Capture the cell that displays the provided text and extract its [x, y] central coordinate. 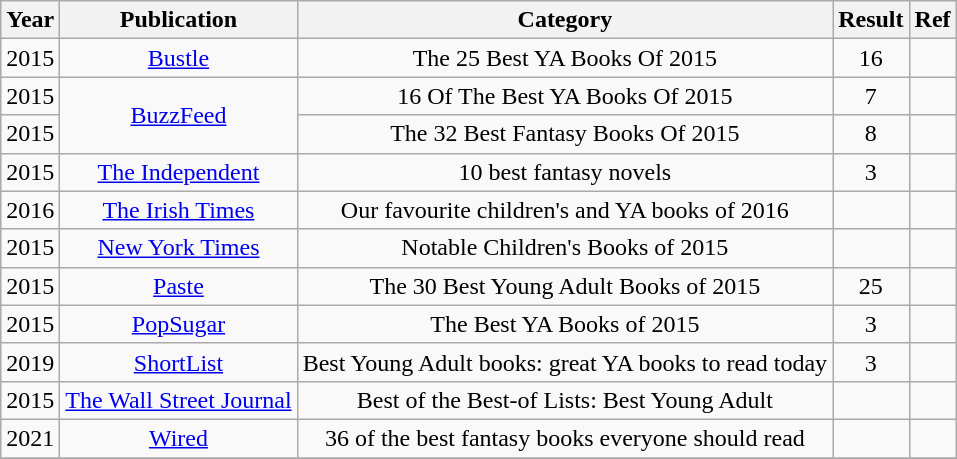
2019 [30, 362]
The Best YA Books of 2015 [565, 324]
Bustle [178, 58]
The 25 Best YA Books Of 2015 [565, 58]
The Independent [178, 172]
Best of the Best-of Lists: Best Young Adult [565, 400]
Ref [932, 20]
2016 [30, 210]
2021 [30, 438]
Notable Children's Books of 2015 [565, 248]
The Irish Times [178, 210]
16 [871, 58]
16 Of The Best YA Books Of 2015 [565, 96]
Year [30, 20]
The Wall Street Journal [178, 400]
PopSugar [178, 324]
Our favourite children's and YA books of 2016 [565, 210]
Category [565, 20]
25 [871, 286]
Wired [178, 438]
Result [871, 20]
New York Times [178, 248]
ShortList [178, 362]
8 [871, 134]
Publication [178, 20]
The 32 Best Fantasy Books Of 2015 [565, 134]
Best Young Adult books: great YA books to read today [565, 362]
10 best fantasy novels [565, 172]
BuzzFeed [178, 115]
7 [871, 96]
36 of the best fantasy books everyone should read [565, 438]
Paste [178, 286]
The 30 Best Young Adult Books of 2015 [565, 286]
